Return the [x, y] coordinate for the center point of the cell that contains the specified text.  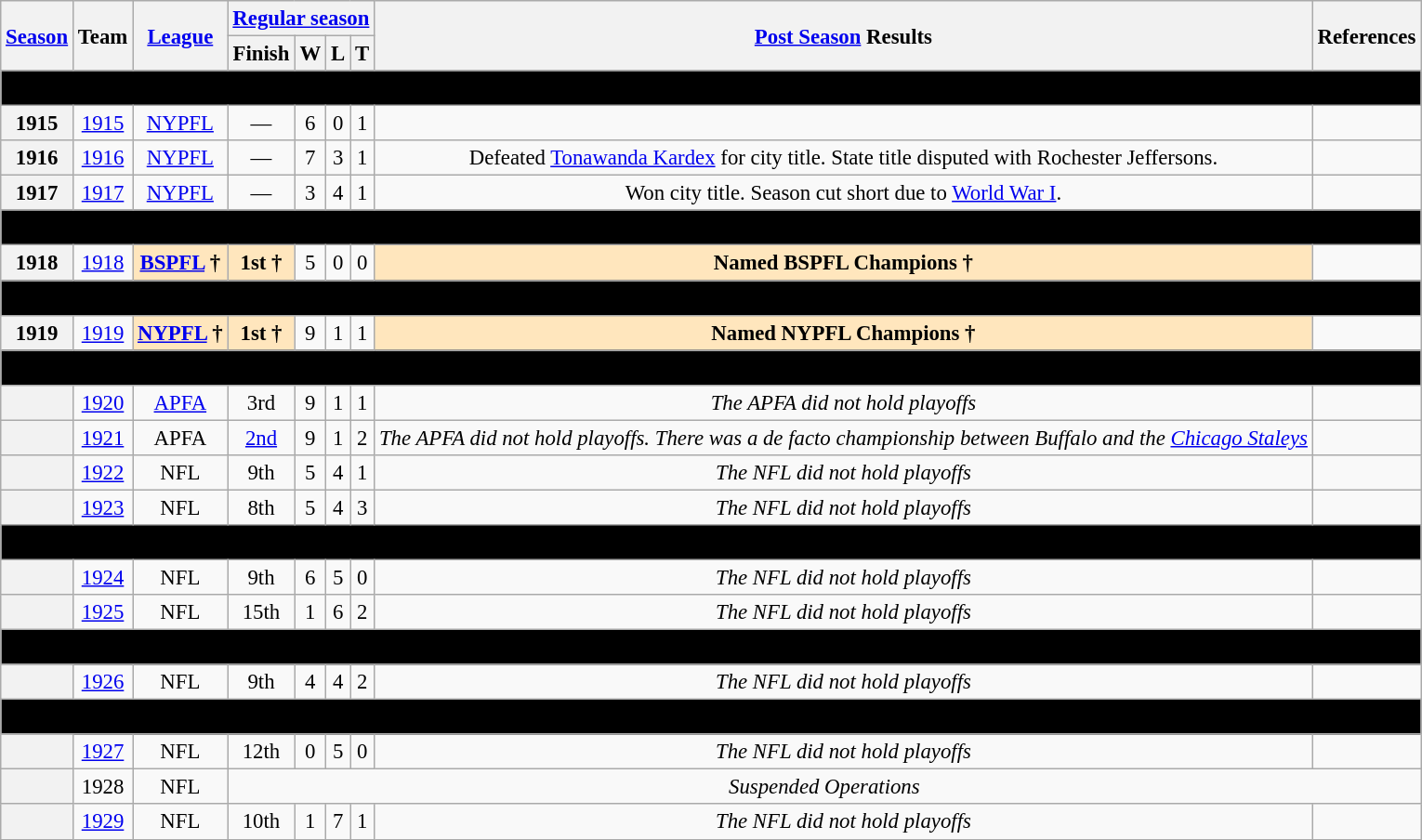
References [1366, 35]
Buffalo All-Americans [711, 368]
1925 [102, 612]
Named NYPFL Champions † [844, 333]
Won city title. Season cut short due to World War I. [844, 193]
NYPFL † [180, 333]
1923 [102, 507]
Buffalo Rangers [711, 648]
1922 [102, 473]
1921 [102, 438]
The APFA did not hold playoffs [844, 402]
Named BSPFL Champions † [844, 263]
1920 [102, 402]
Buffalo Prospects [711, 298]
1926 [102, 682]
Buffalo Niagaras [711, 228]
1927 [102, 752]
The APFA did not hold playoffs. There was a de facto championship between Buffalo and the Chicago Staleys [844, 438]
3rd [261, 402]
1924 [102, 577]
12th [261, 752]
Finish [261, 54]
Regular season [301, 19]
Defeated Tonawanda Kardex for city title. State title disputed with Rochester Jeffersons. [844, 158]
BSPFL † [180, 263]
8th [261, 507]
Post Season Results [844, 35]
Team [102, 35]
L [338, 54]
Suspended Operations [824, 787]
15th [261, 612]
10th [261, 822]
Season [37, 35]
1928 [102, 787]
Buffalo All-Stars [711, 88]
2nd [261, 438]
W [310, 54]
1929 [102, 822]
League [180, 35]
T [362, 54]
